From the cell containing the given text, extract its center point as [x, y] coordinate. 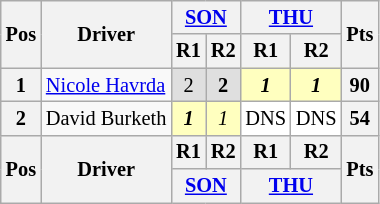
David Burketh [106, 118]
54 [360, 118]
90 [360, 85]
Nicole Havrda [106, 85]
